Identify which cell holds the provided text, then report its (x, y) central coordinate. 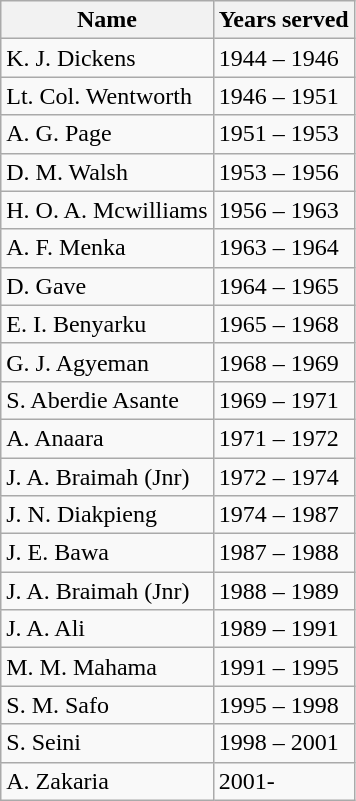
E. I. Benyarku (107, 324)
J. N. Diakpieng (107, 515)
1989 – 1991 (284, 629)
1964 – 1965 (284, 286)
2001- (284, 781)
M. M. Mahama (107, 667)
S. Aberdie Asante (107, 400)
H. O. A. Mcwilliams (107, 210)
D. Gave (107, 286)
A. Zakaria (107, 781)
A. F. Menka (107, 248)
G. J. Agyeman (107, 362)
1974 – 1987 (284, 515)
1951 – 1953 (284, 134)
J. E. Bawa (107, 553)
Lt. Col. Wentworth (107, 96)
1991 – 1995 (284, 667)
1953 – 1956 (284, 172)
1968 – 1969 (284, 362)
1946 – 1951 (284, 96)
1988 – 1989 (284, 591)
Years served (284, 20)
A. Anaara (107, 438)
Name (107, 20)
1998 – 2001 (284, 743)
A. G. Page (107, 134)
1965 – 1968 (284, 324)
1956 – 1963 (284, 210)
1987 – 1988 (284, 553)
1969 – 1971 (284, 400)
S. M. Safo (107, 705)
1963 – 1964 (284, 248)
1971 – 1972 (284, 438)
S. Seini (107, 743)
D. M. Walsh (107, 172)
J. A. Ali (107, 629)
K. J. Dickens (107, 58)
1944 – 1946 (284, 58)
1995 – 1998 (284, 705)
1972 – 1974 (284, 477)
